Identify which cell holds the provided text, then report its (X, Y) central coordinate. 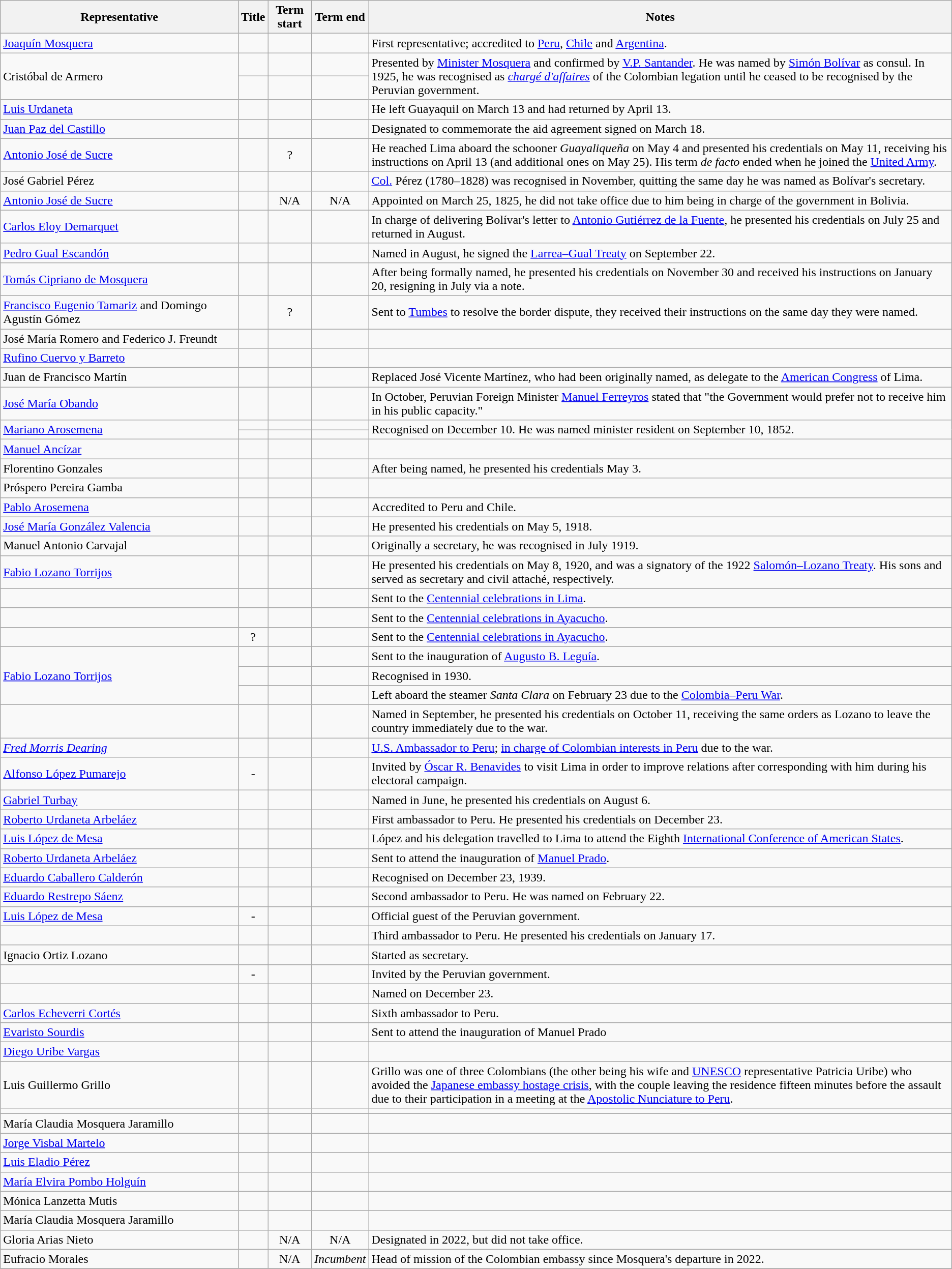
Florentino Gonzales (120, 468)
First representative; accredited to Peru, Chile and Argentina. (660, 43)
María Elvira Pombo Holguín (120, 1182)
Recognised on December 10. He was named minister resident on September 10, 1852. (660, 430)
José María Romero and Federico J. Freundt (120, 338)
Sent to attend the inauguration of Manuel Prado. (660, 858)
Manuel Antonio Carvajal (120, 546)
Cristóbal de Armero (120, 76)
Designated to commemorate the aid agreement signed on March 18. (660, 129)
Sixth ambassador to Peru. (660, 1013)
Accredited to Peru and Chile. (660, 507)
First ambassador to Peru. He presented his credentials on December 23. (660, 819)
Eduardo Caballero Calderón (120, 877)
Juan Paz del Castillo (120, 129)
Fred Morris Dearing (120, 748)
Named in June, he presented his credentials on August 6. (660, 800)
Second ambassador to Peru. He was named on February 22. (660, 897)
Jorge Visbal Martelo (120, 1143)
Carlos Eloy Demarquet (120, 227)
Carlos Echeverri Cortés (120, 1013)
Third ambassador to Peru. He presented his credentials on January 17. (660, 935)
José Gabriel Pérez (120, 181)
Luis Eladio Pérez (120, 1162)
Pedro Gual Escandón (120, 253)
Invited by the Peruvian government. (660, 974)
Eufracio Morales (120, 1259)
Evaristo Sourdis (120, 1032)
Joaquín Mosquera (120, 43)
Pablo Arosemena (120, 507)
After being formally named, he presented his credentials on November 30 and received his instructions on January 20, resigning in July via a note. (660, 279)
Appointed on March 25, 1825, he did not take office due to him being in charge of the government in Bolivia. (660, 200)
Term start (290, 17)
Recognised in 1930. (660, 676)
U.S. Ambassador to Peru; in charge of Colombian interests in Peru due to the war. (660, 748)
Ignacio Ortiz Lozano (120, 955)
Title (253, 17)
Term end (340, 17)
Col. Pérez (1780–1828) was recognised in November, quitting the same day he was named as Bolívar's secretary. (660, 181)
Invited by Óscar R. Benavides to visit Lima in order to improve relations after corresponding with him during his electoral campaign. (660, 774)
Official guest of the Peruvian government. (660, 916)
Manuel Ancízar (120, 449)
José María González Valencia (120, 526)
Francisco Eugenio Tamariz and Domingo Agustín Gómez (120, 312)
Gabriel Turbay (120, 800)
José María Obando (120, 404)
Named on December 23. (660, 993)
Tomás Cipriano de Mosquera (120, 279)
López and his delegation travelled to Lima to attend the Eighth International Conference of American States. (660, 839)
Mariano Arosemena (120, 430)
Named in September, he presented his credentials on October 11, receiving the same orders as Lozano to leave the country immediately due to the war. (660, 721)
Alfonso López Pumarejo (120, 774)
In October, Peruvian Foreign Minister Manuel Ferreyros stated that "the Government would prefer not to receive him in his public capacity." (660, 404)
Sent to the Centennial celebrations in Lima. (660, 598)
He left Guayaquil on March 13 and had returned by April 13. (660, 109)
Replaced José Vicente Martínez, who had been originally named, as delegate to the American Congress of Lima. (660, 377)
Juan de Francisco Martín (120, 377)
Gloria Arias Nieto (120, 1240)
Próspero Pereira Gamba (120, 488)
Luis Guillermo Grillo (120, 1085)
Representative (120, 17)
Diego Uribe Vargas (120, 1052)
Rufino Cuervo y Barreto (120, 358)
In charge of delivering Bolívar's letter to Antonio Gutiérrez de la Fuente, he presented his credentials on July 25 and returned in August. (660, 227)
Originally a secretary, he was recognised in July 1919. (660, 546)
Sent to Tumbes to resolve the border dispute, they received their instructions on the same day they were named. (660, 312)
Recognised on December 23, 1939. (660, 877)
Luis Urdaneta (120, 109)
Incumbent (340, 1259)
Notes (660, 17)
Sent to the inauguration of Augusto B. Leguía. (660, 656)
Head of mission of the Colombian embassy since Mosquera's departure in 2022. (660, 1259)
Started as secretary. (660, 955)
Left aboard the steamer Santa Clara on February 23 due to the Colombia–Peru War. (660, 695)
He presented his credentials on May 5, 1918. (660, 526)
Sent to attend the inauguration of Manuel Prado (660, 1032)
Mónica Lanzetta Mutis (120, 1201)
Designated in 2022, but did not take office. (660, 1240)
Eduardo Restrepo Sáenz (120, 897)
Named in August, he signed the Larrea–Gual Treaty on September 22. (660, 253)
After being named, he presented his credentials May 3. (660, 468)
